Search for the cell housing the specified text and yield its [x, y] center coordinate. 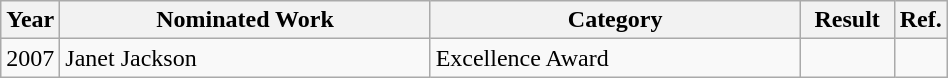
2007 [30, 58]
Result [847, 20]
Category [615, 20]
Excellence Award [615, 58]
Year [30, 20]
Janet Jackson [245, 58]
Nominated Work [245, 20]
Ref. [920, 20]
